From the cell containing the given text, extract its center point as (x, y) coordinate. 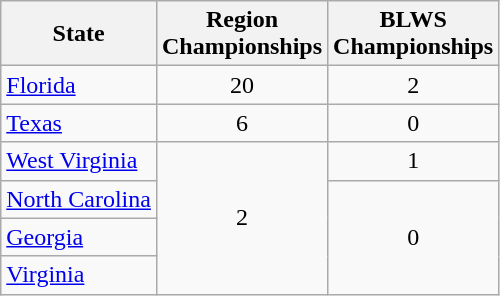
Georgia (79, 237)
Virginia (79, 275)
6 (242, 123)
State (79, 34)
BLWSChampionships (414, 34)
20 (242, 85)
RegionChampionships (242, 34)
North Carolina (79, 199)
West Virginia (79, 161)
Florida (79, 85)
Texas (79, 123)
1 (414, 161)
